Locate the cell with the specified text and output its (X, Y) center coordinate. 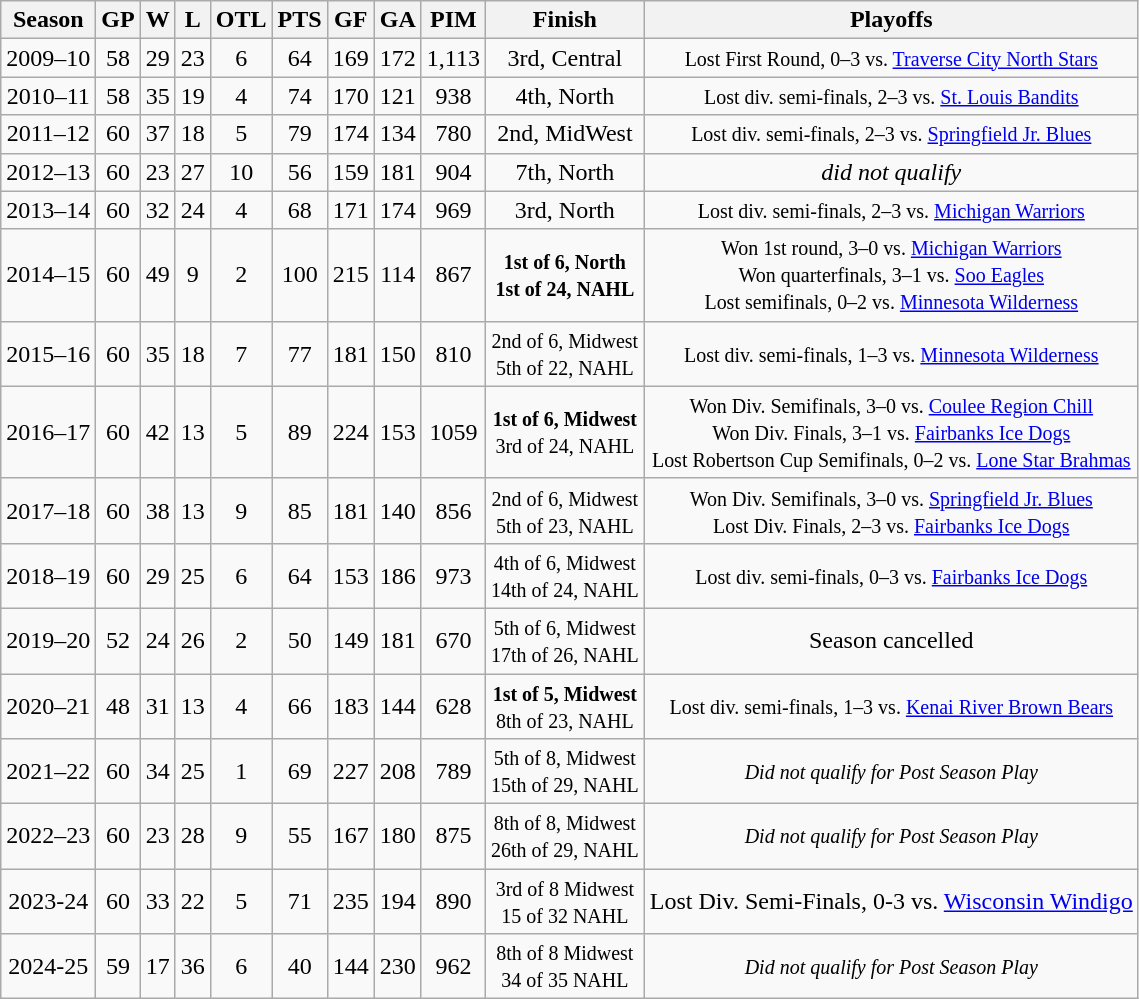
2010–11 (48, 96)
40 (300, 966)
PTS (300, 20)
3rd, Central (564, 58)
Lost div. semi-finals, 1–3 vs. Minnesota Wilderness (891, 354)
4th, North (564, 96)
L (192, 20)
69 (300, 772)
Finish (564, 20)
159 (350, 172)
71 (300, 902)
780 (453, 134)
140 (398, 510)
W (158, 20)
17 (158, 966)
34 (158, 772)
Lost div. semi-finals, 1–3 vs. Kenai River Brown Bears (891, 706)
2018–19 (48, 576)
7th, North (564, 172)
68 (300, 210)
1st of 6, Midwest3rd of 24, NAHL (564, 432)
1st of 6, North1st of 24, NAHL (564, 275)
36 (192, 966)
2011–12 (48, 134)
789 (453, 772)
904 (453, 172)
875 (453, 836)
215 (350, 275)
2019–20 (48, 640)
1 (241, 772)
26 (192, 640)
66 (300, 706)
235 (350, 902)
Lost div. semi-finals, 2–3 vs. St. Louis Bandits (891, 96)
2015–16 (48, 354)
208 (398, 772)
3rd of 8 Midwest15 of 32 NAHL (564, 902)
121 (398, 96)
1,113 (453, 58)
Season (48, 20)
962 (453, 966)
150 (398, 354)
2020–21 (48, 706)
8th of 8, Midwest26th of 29, NAHL (564, 836)
1059 (453, 432)
32 (158, 210)
2nd, MidWest (564, 134)
48 (118, 706)
183 (350, 706)
2016–17 (48, 432)
77 (300, 354)
856 (453, 510)
56 (300, 172)
938 (453, 96)
186 (398, 576)
169 (350, 58)
10 (241, 172)
230 (398, 966)
38 (158, 510)
37 (158, 134)
194 (398, 902)
170 (350, 96)
171 (350, 210)
134 (398, 134)
Lost Div. Semi-Finals, 0-3 vs. Wisconsin Windigo (891, 902)
49 (158, 275)
5th of 8, Midwest15th of 29, NAHL (564, 772)
33 (158, 902)
OTL (241, 20)
did not qualify (891, 172)
28 (192, 836)
2024-25 (48, 966)
Lost div. semi-finals, 2–3 vs. Michigan Warriors (891, 210)
2nd of 6, Midwest5th of 23, NAHL (564, 510)
Lost div. semi-finals, 2–3 vs. Springfield Jr. Blues (891, 134)
670 (453, 640)
50 (300, 640)
59 (118, 966)
180 (398, 836)
52 (118, 640)
79 (300, 134)
GA (398, 20)
7 (241, 354)
Lost First Round, 0–3 vs. Traverse City North Stars (891, 58)
Lost div. semi-finals, 0–3 vs. Fairbanks Ice Dogs (891, 576)
22 (192, 902)
227 (350, 772)
3rd, North (564, 210)
172 (398, 58)
PIM (453, 20)
2014–15 (48, 275)
2017–18 (48, 510)
969 (453, 210)
85 (300, 510)
2012–13 (48, 172)
224 (350, 432)
55 (300, 836)
8th of 8 Midwest34 of 35 NAHL (564, 966)
Won Div. Semifinals, 3–0 vs. Coulee Region ChillWon Div. Finals, 3–1 vs. Fairbanks Ice DogsLost Robertson Cup Semifinals, 0–2 vs. Lone Star Brahmas (891, 432)
114 (398, 275)
890 (453, 902)
2013–14 (48, 210)
628 (453, 706)
2009–10 (48, 58)
Won 1st round, 3–0 vs. Michigan WarriorsWon quarterfinals, 3–1 vs. Soo EaglesLost semifinals, 0–2 vs. Minnesota Wilderness (891, 275)
2nd of 6, Midwest5th of 22, NAHL (564, 354)
Season cancelled (891, 640)
GP (118, 20)
31 (158, 706)
5th of 6, Midwest17th of 26, NAHL (564, 640)
149 (350, 640)
2023-24 (48, 902)
42 (158, 432)
Playoffs (891, 20)
27 (192, 172)
2022–23 (48, 836)
867 (453, 275)
1st of 5, Midwest8th of 23, NAHL (564, 706)
Won Div. Semifinals, 3–0 vs. Springfield Jr. BluesLost Div. Finals, 2–3 vs. Fairbanks Ice Dogs (891, 510)
89 (300, 432)
810 (453, 354)
2021–22 (48, 772)
4th of 6, Midwest14th of 24, NAHL (564, 576)
100 (300, 275)
167 (350, 836)
GF (350, 20)
19 (192, 96)
973 (453, 576)
74 (300, 96)
